Determine the (X, Y) coordinate at the center of the cell enclosing the given text.  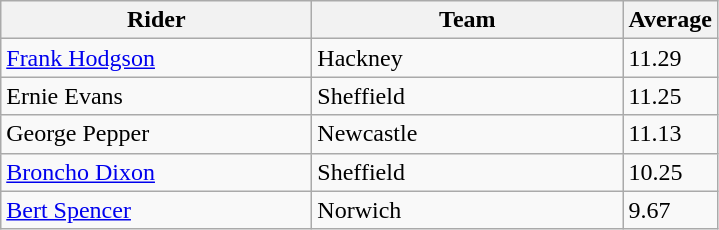
10.25 (670, 172)
11.29 (670, 58)
11.13 (670, 134)
George Pepper (156, 134)
Team (468, 20)
11.25 (670, 96)
Frank Hodgson (156, 58)
Broncho Dixon (156, 172)
Bert Spencer (156, 210)
9.67 (670, 210)
Rider (156, 20)
Newcastle (468, 134)
Average (670, 20)
Hackney (468, 58)
Norwich (468, 210)
Ernie Evans (156, 96)
